Extract the (x, y) coordinate from the center of the cell holding the provided text.  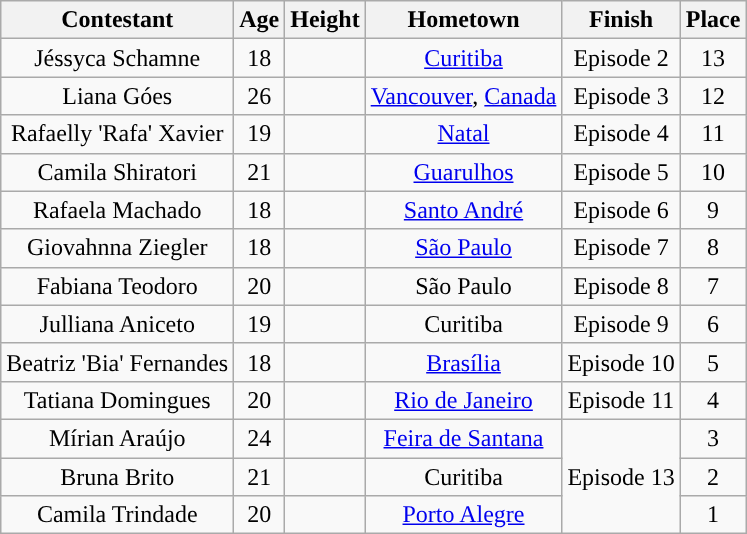
Episode 2 (621, 58)
Natal (464, 134)
1 (713, 515)
Age (260, 20)
Bruna Brito (118, 477)
Height (325, 20)
8 (713, 248)
Fabiana Teodoro (118, 286)
Finish (621, 20)
Porto Alegre (464, 515)
Rafaela Machado (118, 210)
Episode 13 (621, 476)
Contestant (118, 20)
Episode 4 (621, 134)
Episode 10 (621, 362)
Rio de Janeiro (464, 400)
10 (713, 172)
Camila Trindade (118, 515)
Jéssyca Schamne (118, 58)
26 (260, 96)
Episode 6 (621, 210)
Episode 5 (621, 172)
Rafaelly 'Rafa' Xavier (118, 134)
9 (713, 210)
Vancouver, Canada (464, 96)
13 (713, 58)
Giovahnna Ziegler (118, 248)
Julliana Aniceto (118, 324)
3 (713, 438)
Episode 11 (621, 400)
Guarulhos (464, 172)
Liana Góes (118, 96)
11 (713, 134)
Tatiana Domingues (118, 400)
4 (713, 400)
Brasília (464, 362)
24 (260, 438)
12 (713, 96)
Camila Shiratori (118, 172)
Feira de Santana (464, 438)
2 (713, 477)
Episode 8 (621, 286)
Episode 7 (621, 248)
Episode 3 (621, 96)
5 (713, 362)
Beatriz 'Bia' Fernandes (118, 362)
Place (713, 20)
6 (713, 324)
Santo André (464, 210)
Hometown (464, 20)
7 (713, 286)
Episode 9 (621, 324)
Mírian Araújo (118, 438)
